Detect which cell encompasses the target text, then output its [x, y] center coordinate. 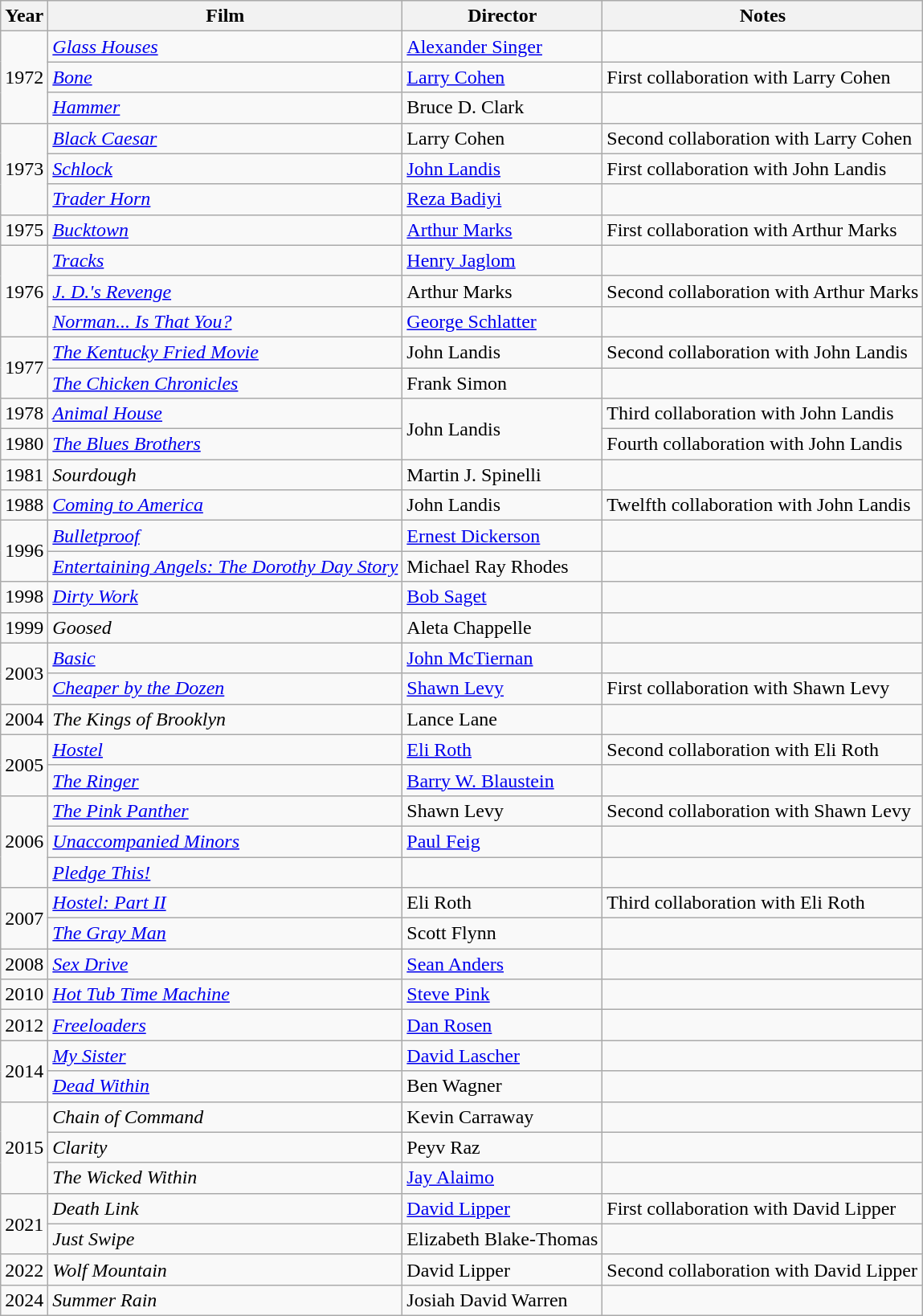
Martin J. Spinelli [503, 475]
Paul Feig [503, 841]
Scott Flynn [503, 934]
First collaboration with David Lipper [763, 1208]
2006 [24, 841]
2021 [24, 1224]
1988 [24, 505]
1975 [24, 230]
2003 [24, 673]
Third collaboration with John Landis [763, 414]
George Schlatter [503, 321]
John McTiernan [503, 658]
David Lascher [503, 1056]
Tracks [225, 260]
Frank Simon [503, 383]
Goosed [225, 627]
Sean Anders [503, 964]
The Wicked Within [225, 1178]
First collaboration with Shawn Levy [763, 689]
The Kings of Brooklyn [225, 719]
Josiah David Warren [503, 1300]
My Sister [225, 1056]
Chain of Command [225, 1117]
2024 [24, 1300]
Wolf Mountain [225, 1269]
Michael Ray Rhodes [503, 566]
Lance Lane [503, 719]
1976 [24, 291]
2010 [24, 995]
Bucktown [225, 230]
Peyv Raz [503, 1147]
Notes [763, 16]
Trader Horn [225, 199]
Twelfth collaboration with John Landis [763, 505]
Unaccompanied Minors [225, 841]
2014 [24, 1071]
Second collaboration with Arthur Marks [763, 291]
Just Swipe [225, 1239]
Animal House [225, 414]
Hammer [225, 108]
Summer Rain [225, 1300]
Bulletproof [225, 536]
1972 [24, 77]
Death Link [225, 1208]
First collaboration with Larry Cohen [763, 77]
Freeloaders [225, 1025]
Aleta Chappelle [503, 627]
Steve Pink [503, 995]
Dan Rosen [503, 1025]
Jay Alaimo [503, 1178]
2022 [24, 1269]
2015 [24, 1147]
2008 [24, 964]
Hostel: Part II [225, 903]
Barry W. Blaustein [503, 780]
First collaboration with Arthur Marks [763, 230]
Fourth collaboration with John Landis [763, 444]
Entertaining Angels: The Dorothy Day Story [225, 566]
Alexander Singer [503, 47]
1978 [24, 414]
Film [225, 16]
1999 [24, 627]
Black Caesar [225, 138]
The Kentucky Fried Movie [225, 352]
Cheaper by the Dozen [225, 689]
Clarity [225, 1147]
Schlock [225, 169]
Basic [225, 658]
Second collaboration with Larry Cohen [763, 138]
1996 [24, 551]
Second collaboration with David Lipper [763, 1269]
Dirty Work [225, 597]
Second collaboration with John Landis [763, 352]
2007 [24, 918]
Hot Tub Time Machine [225, 995]
1980 [24, 444]
Bone [225, 77]
J. D.'s Revenge [225, 291]
2012 [24, 1025]
The Blues Brothers [225, 444]
1981 [24, 475]
Ben Wagner [503, 1086]
Pledge This! [225, 872]
Elizabeth Blake-Thomas [503, 1239]
2004 [24, 719]
Ernest Dickerson [503, 536]
Norman... Is That You? [225, 321]
2005 [24, 765]
Kevin Carraway [503, 1117]
The Ringer [225, 780]
Bob Saget [503, 597]
First collaboration with John Landis [763, 169]
Hostel [225, 750]
Henry Jaglom [503, 260]
1977 [24, 367]
Bruce D. Clark [503, 108]
Year [24, 16]
The Pink Panther [225, 811]
Reza Badiyi [503, 199]
Sex Drive [225, 964]
1973 [24, 169]
Dead Within [225, 1086]
The Chicken Chronicles [225, 383]
Coming to America [225, 505]
Sourdough [225, 475]
Second collaboration with Eli Roth [763, 750]
1998 [24, 597]
Director [503, 16]
The Gray Man [225, 934]
Third collaboration with Eli Roth [763, 903]
Glass Houses [225, 47]
Second collaboration with Shawn Levy [763, 811]
